Provide the [X, Y] coordinate of the cell's center where the given text is located.  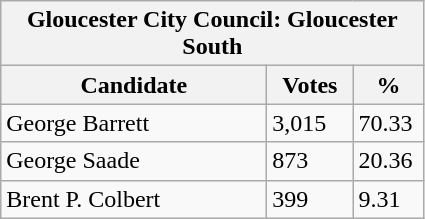
Brent P. Colbert [134, 199]
% [388, 85]
9.31 [388, 199]
Votes [310, 85]
3,015 [310, 123]
Gloucester City Council: Gloucester South [212, 34]
George Barrett [134, 123]
873 [310, 161]
70.33 [388, 123]
20.36 [388, 161]
Candidate [134, 85]
George Saade [134, 161]
399 [310, 199]
